Capture the cell that displays the provided text and extract its (x, y) central coordinate. 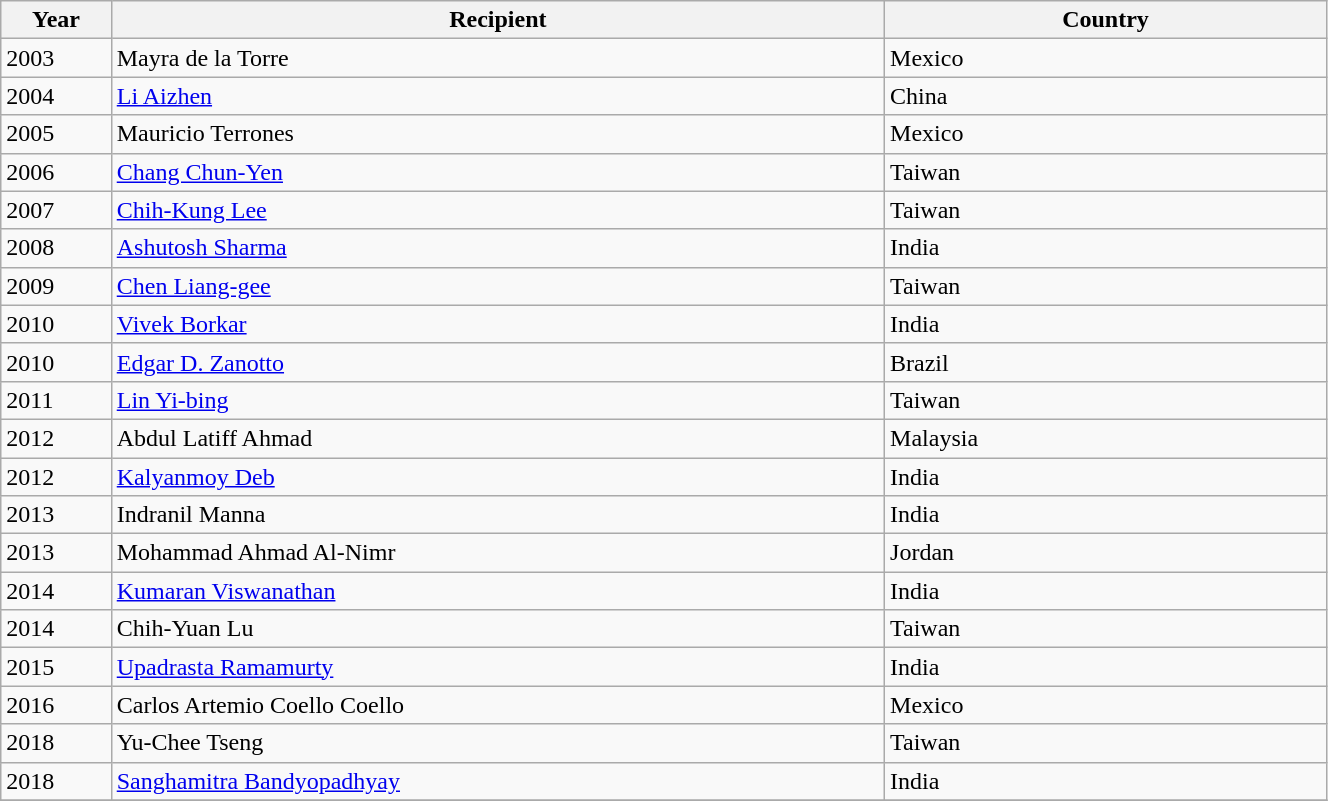
Carlos Artemio Coello Coello (498, 705)
Li Aizhen (498, 96)
2003 (56, 58)
Mayra de la Torre (498, 58)
Upadrasta Ramamurty (498, 667)
Mauricio Terrones (498, 134)
Year (56, 20)
Brazil (1106, 362)
Abdul Latiff Ahmad (498, 438)
2006 (56, 172)
Edgar D. Zanotto (498, 362)
Malaysia (1106, 438)
Ashutosh Sharma (498, 248)
Recipient (498, 20)
Yu-Chee Tseng (498, 743)
2004 (56, 96)
China (1106, 96)
2008 (56, 248)
2005 (56, 134)
Jordan (1106, 553)
Chih-Kung Lee (498, 210)
2011 (56, 400)
Chen Liang-gee (498, 286)
Kalyanmoy Deb (498, 477)
2015 (56, 667)
Vivek Borkar (498, 324)
Mohammad Ahmad Al-Nimr (498, 553)
Sanghamitra Bandyopadhyay (498, 781)
Chang Chun-Yen (498, 172)
Indranil Manna (498, 515)
2007 (56, 210)
Lin Yi-bing (498, 400)
2009 (56, 286)
Kumaran Viswanathan (498, 591)
Country (1106, 20)
2016 (56, 705)
Chih-Yuan Lu (498, 629)
